For the text-containing cell, return its midpoint in [X, Y] coordinate format. 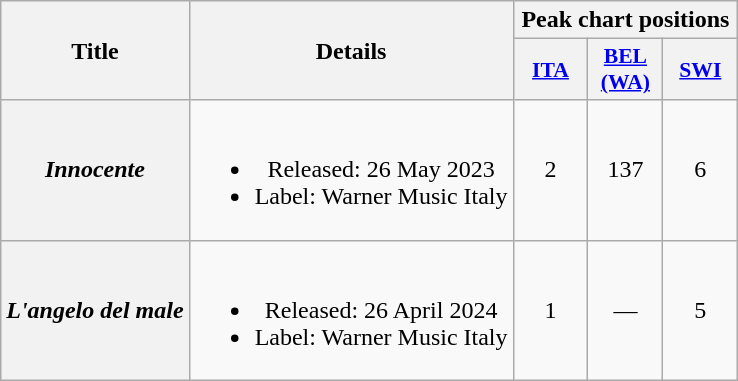
6 [700, 170]
2 [550, 170]
Released: 26 May 2023Label: Warner Music Italy [351, 170]
Innocente [95, 170]
5 [700, 310]
1 [550, 310]
ITA [550, 70]
L'angelo del male [95, 310]
— [626, 310]
Details [351, 50]
Released: 26 April 2024Label: Warner Music Italy [351, 310]
137 [626, 170]
BEL(WA) [626, 70]
Peak chart positions [626, 20]
Title [95, 50]
SWI [700, 70]
